Provide the (x, y) coordinate of the cell's center where the given text is located.  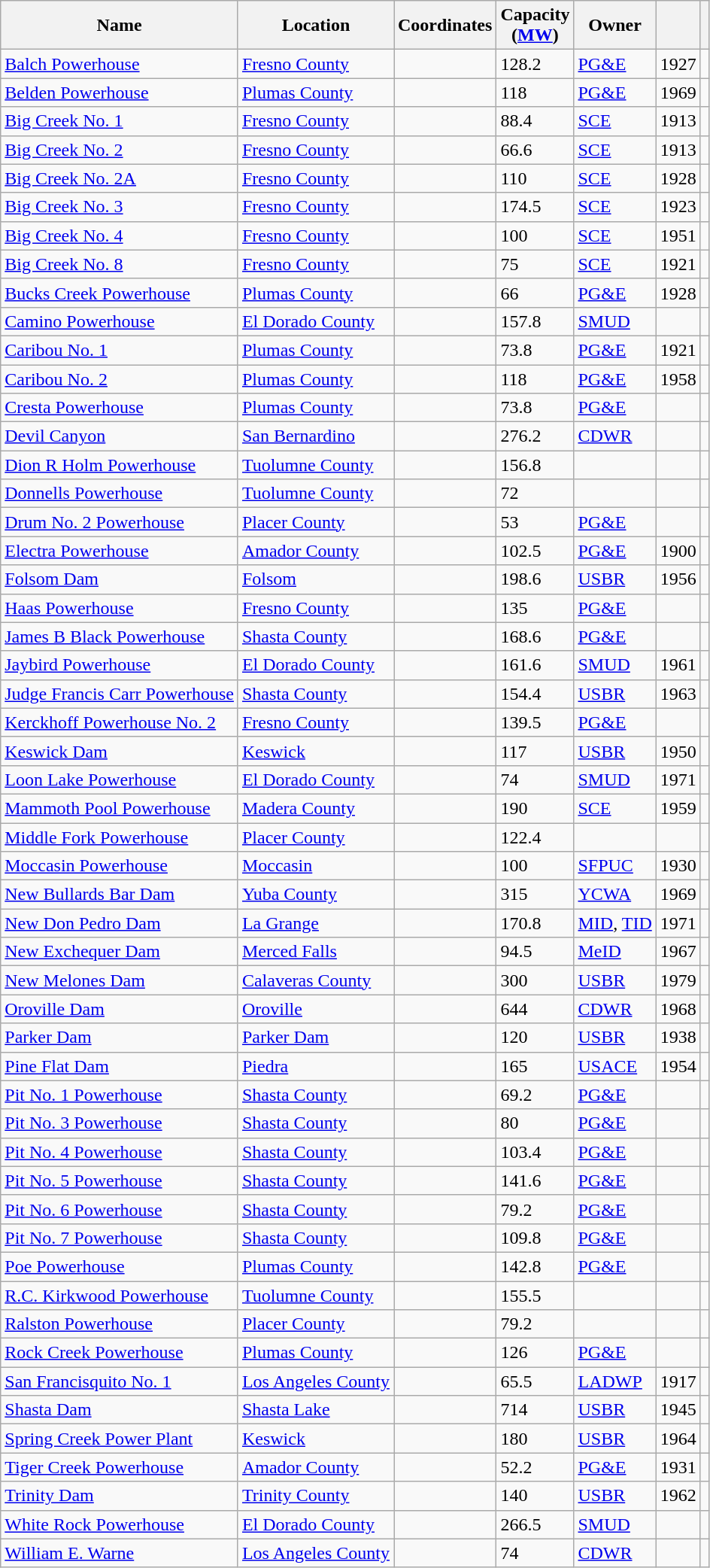
180 (536, 1439)
San Francisquito No. 1 (120, 1381)
300 (536, 980)
William E. Warne (120, 1553)
Yuba County (316, 895)
Dion R Holm Powerhouse (120, 465)
Oroville Dam (120, 1009)
Haas Powerhouse (120, 608)
Big Creek No. 2 (120, 150)
Caribou No. 2 (120, 378)
1959 (678, 808)
Big Creek No. 1 (120, 121)
YCWA (615, 895)
1954 (678, 1066)
Caribou No. 1 (120, 350)
1963 (678, 694)
Ralston Powerhouse (120, 1324)
161.6 (536, 665)
Pit No. 4 Powerhouse (120, 1152)
276.2 (536, 436)
Bucks Creek Powerhouse (120, 293)
80 (536, 1123)
Pine Flat Dam (120, 1066)
Shasta Lake (316, 1410)
Poe Powerhouse (120, 1266)
1917 (678, 1381)
Pit No. 5 Powerhouse (120, 1181)
MeID (615, 952)
Loon Lake Powerhouse (120, 779)
154.4 (536, 694)
66 (536, 293)
135 (536, 608)
52.2 (536, 1467)
122.4 (536, 837)
110 (536, 178)
266.5 (536, 1524)
1931 (678, 1467)
Piedra (316, 1066)
Spring Creek Power Plant (120, 1439)
198.6 (536, 579)
Shasta Dam (120, 1410)
1958 (678, 378)
R.C. Kirkwood Powerhouse (120, 1295)
Middle Fork Powerhouse (120, 837)
Folsom (316, 579)
Camino Powerhouse (120, 321)
1945 (678, 1410)
Drum No. 2 Powerhouse (120, 522)
1927 (678, 64)
Big Creek No. 2A (120, 178)
Location (316, 26)
Folsom Dam (120, 579)
140 (536, 1496)
1930 (678, 866)
1967 (678, 952)
1923 (678, 207)
117 (536, 751)
Moccasin (316, 866)
65.5 (536, 1381)
69.2 (536, 1095)
Moccasin Powerhouse (120, 866)
New Don Pedro Dam (120, 923)
New Bullards Bar Dam (120, 895)
88.4 (536, 121)
James B Black Powerhouse (120, 637)
1962 (678, 1496)
139.5 (536, 722)
156.8 (536, 465)
165 (536, 1066)
1968 (678, 1009)
Big Creek No. 4 (120, 236)
94.5 (536, 952)
714 (536, 1410)
103.4 (536, 1152)
Big Creek No. 3 (120, 207)
Capacity(MW) (536, 26)
Rock Creek Powerhouse (120, 1353)
White Rock Powerhouse (120, 1524)
126 (536, 1353)
174.5 (536, 207)
Calaveras County (316, 980)
Pit No. 1 Powerhouse (120, 1095)
Donnells Powerhouse (120, 494)
1938 (678, 1038)
USACE (615, 1066)
Kerckhoff Powerhouse No. 2 (120, 722)
1951 (678, 236)
Owner (615, 26)
109.8 (536, 1238)
Pit No. 7 Powerhouse (120, 1238)
190 (536, 808)
Tiger Creek Powerhouse (120, 1467)
Mammoth Pool Powerhouse (120, 808)
MID, TID (615, 923)
157.8 (536, 321)
53 (536, 522)
Big Creek No. 8 (120, 264)
66.6 (536, 150)
Balch Powerhouse (120, 64)
LADWP (615, 1381)
Madera County (316, 808)
Coordinates (445, 26)
170.8 (536, 923)
142.8 (536, 1266)
San Bernardino (316, 436)
1950 (678, 751)
141.6 (536, 1181)
Electra Powerhouse (120, 551)
1900 (678, 551)
Merced Falls (316, 952)
315 (536, 895)
Devil Canyon (120, 436)
Pit No. 6 Powerhouse (120, 1209)
Cresta Powerhouse (120, 408)
168.6 (536, 637)
SFPUC (615, 866)
Oroville (316, 1009)
Jaybird Powerhouse (120, 665)
102.5 (536, 551)
Pit No. 3 Powerhouse (120, 1123)
1956 (678, 579)
Judge Francis Carr Powerhouse (120, 694)
644 (536, 1009)
Name (120, 26)
1961 (678, 665)
Trinity Dam (120, 1496)
1979 (678, 980)
Keswick Dam (120, 751)
Belden Powerhouse (120, 93)
New Exchequer Dam (120, 952)
128.2 (536, 64)
120 (536, 1038)
72 (536, 494)
Trinity County (316, 1496)
New Melones Dam (120, 980)
La Grange (316, 923)
75 (536, 264)
155.5 (536, 1295)
1964 (678, 1439)
